Return the [X, Y] coordinate for the center point of the cell that contains the specified text.  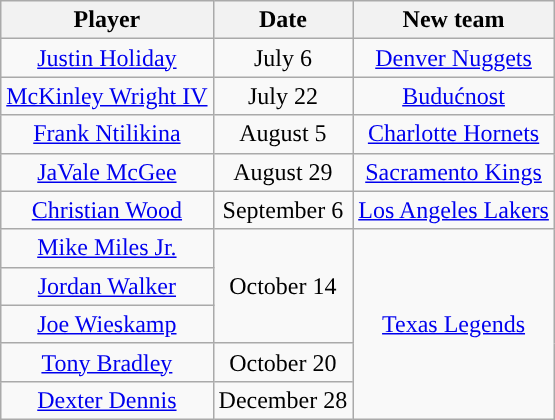
JaVale McGee [107, 172]
July 22 [283, 96]
Budućnost [454, 96]
October 14 [283, 286]
December 28 [283, 400]
McKinley Wright IV [107, 96]
September 6 [283, 210]
Frank Ntilikina [107, 134]
July 6 [283, 58]
Joe Wieskamp [107, 324]
October 20 [283, 362]
August 29 [283, 172]
Los Angeles Lakers [454, 210]
Tony Bradley [107, 362]
Charlotte Hornets [454, 134]
August 5 [283, 134]
Denver Nuggets [454, 58]
Jordan Walker [107, 286]
Date [283, 20]
Mike Miles Jr. [107, 248]
Justin Holiday [107, 58]
Christian Wood [107, 210]
Texas Legends [454, 324]
Player [107, 20]
New team [454, 20]
Dexter Dennis [107, 400]
Sacramento Kings [454, 172]
